Identify which cell holds the provided text, then report its (X, Y) central coordinate. 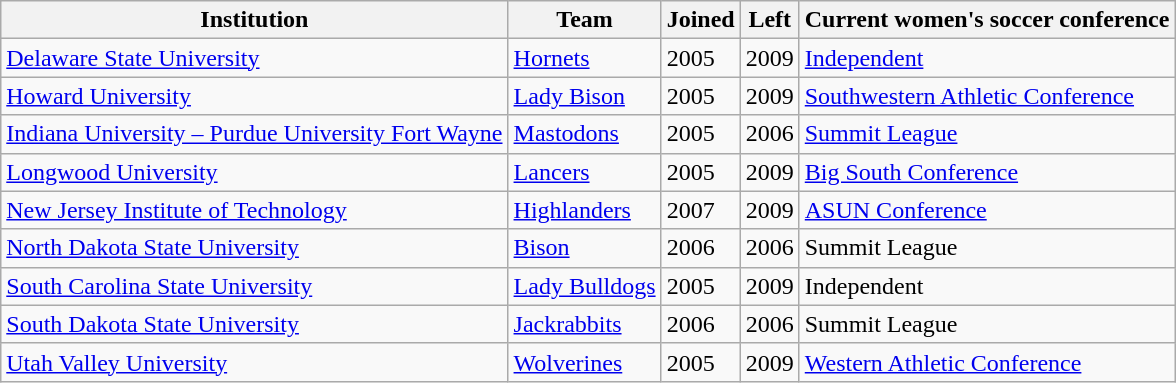
South Carolina State University (254, 286)
Lady Bison (584, 96)
Current women's soccer conference (987, 20)
Bison (584, 248)
Highlanders (584, 210)
2007 (700, 210)
Joined (700, 20)
Mastodons (584, 134)
Institution (254, 20)
Hornets (584, 58)
Lady Bulldogs (584, 286)
Lancers (584, 172)
Left (770, 20)
Indiana University – Purdue University Fort Wayne (254, 134)
Wolverines (584, 362)
Southwestern Athletic Conference (987, 96)
Delaware State University (254, 58)
Howard University (254, 96)
Utah Valley University (254, 362)
North Dakota State University (254, 248)
ASUN Conference (987, 210)
Jackrabbits (584, 324)
New Jersey Institute of Technology (254, 210)
South Dakota State University (254, 324)
Team (584, 20)
Longwood University (254, 172)
Western Athletic Conference (987, 362)
Big South Conference (987, 172)
